Output the (X, Y) coordinate of the center of the cell containing the given text.  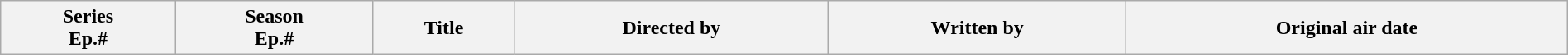
Directed by (672, 28)
Original air date (1347, 28)
SeriesEp.# (88, 28)
Title (443, 28)
Written by (978, 28)
SeasonEp.# (275, 28)
